Output the [X, Y] coordinate of the center of the cell containing the given text.  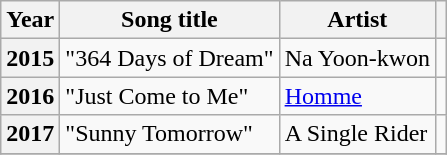
Na Yoon-kwon [357, 58]
2015 [30, 58]
"364 Days of Dream" [170, 58]
A Single Rider [357, 134]
"Just Come to Me" [170, 96]
Song title [170, 20]
2017 [30, 134]
"Sunny Tomorrow" [170, 134]
Year [30, 20]
Homme [357, 96]
Artist [357, 20]
2016 [30, 96]
